Output the (x, y) coordinate of the center of the cell containing the given text.  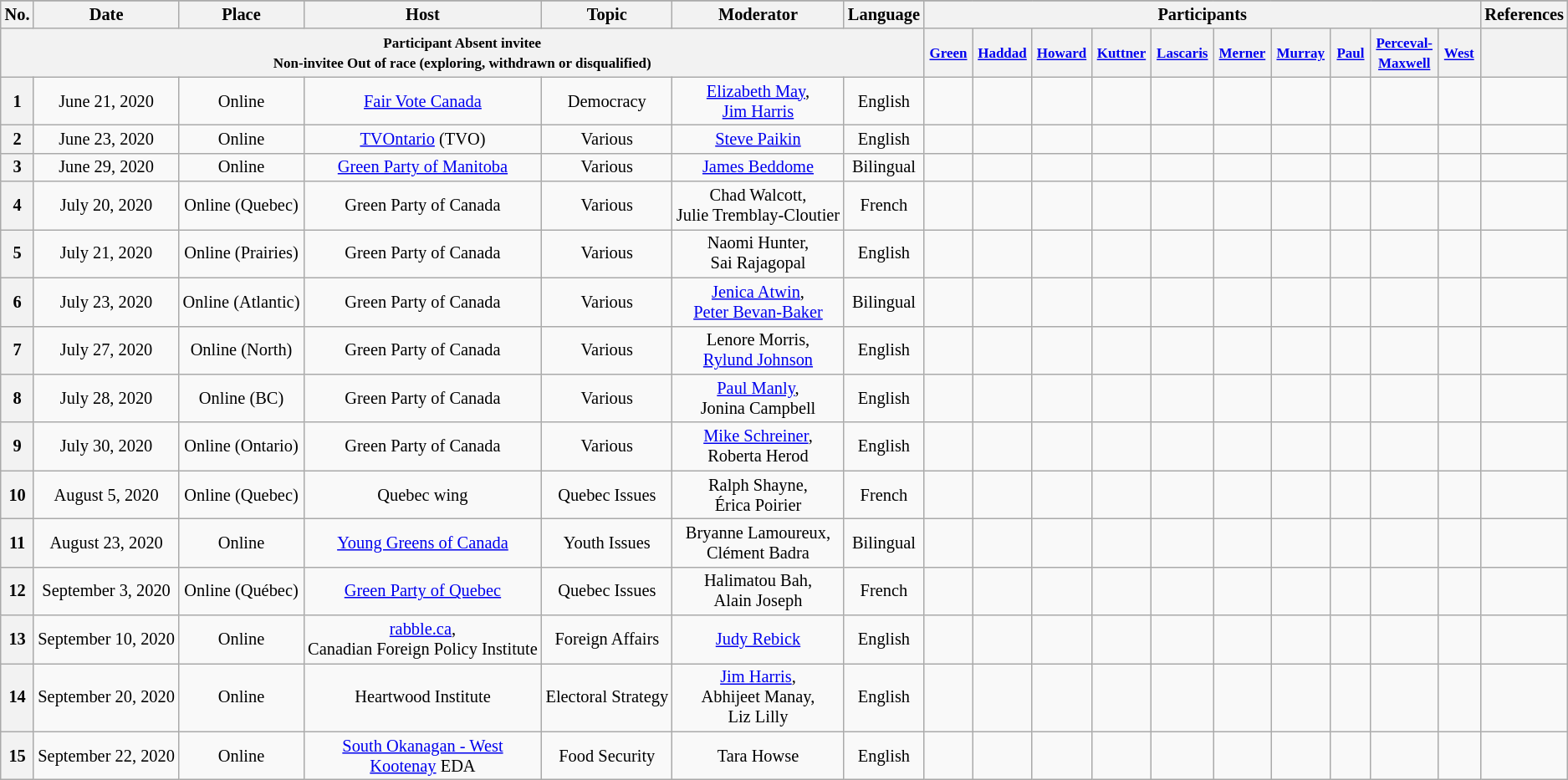
Online (Atlantic) (242, 302)
14 (18, 697)
Topic (607, 14)
Language (884, 14)
July 28, 2020 (105, 398)
Chad Walcott,Julie Tremblay-Cloutier (758, 206)
Paul Manly,Jonina Campbell (758, 398)
Howard (1062, 53)
July 27, 2020 (105, 350)
James Beddome (758, 167)
September 20, 2020 (105, 697)
Foreign Affairs (607, 640)
Quebec wing (422, 495)
Haddad (1002, 53)
Lenore Morris,Rylund Johnson (758, 350)
7 (18, 350)
Halimatou Bah,Alain Joseph (758, 591)
Heartwood Institute (422, 697)
Steve Paikin (758, 139)
Moderator (758, 14)
Green Party of Quebec (422, 591)
13 (18, 640)
Perceval-Maxwell (1404, 53)
No. (18, 14)
July 21, 2020 (105, 253)
Date (105, 14)
August 5, 2020 (105, 495)
Naomi Hunter, Sai Rajagopal (758, 253)
September 3, 2020 (105, 591)
Fair Vote Canada (422, 101)
Merner (1243, 53)
Place (242, 14)
Tara Howse (758, 756)
Lascaris (1182, 53)
4 (18, 206)
Green (948, 53)
West (1458, 53)
6 (18, 302)
Paul (1351, 53)
Jenica Atwin,Peter Bevan-Baker (758, 302)
Online (Québec) (242, 591)
June 29, 2020 (105, 167)
Judy Rebick (758, 640)
Youth Issues (607, 543)
3 (18, 167)
8 (18, 398)
15 (18, 756)
September 22, 2020 (105, 756)
Elizabeth May,Jim Harris (758, 101)
12 (18, 591)
10 (18, 495)
July 30, 2020 (105, 446)
Ralph Shayne,Érica Poirier (758, 495)
Green Party of Manitoba (422, 167)
1 (18, 101)
Host (422, 14)
2 (18, 139)
South Okanagan - West Kootenay EDA (422, 756)
July 23, 2020 (105, 302)
5 (18, 253)
References (1524, 14)
Kuttner (1121, 53)
Online (Ontario) (242, 446)
Young Greens of Canada (422, 543)
July 20, 2020 (105, 206)
rabble.ca,Canadian Foreign Policy Institute (422, 640)
9 (18, 446)
Food Security (607, 756)
August 23, 2020 (105, 543)
Participants (1203, 14)
11 (18, 543)
Electoral Strategy (607, 697)
Jim Harris, Abhijeet Manay, Liz Lilly (758, 697)
TVOntario (TVO) (422, 139)
Online (Prairies) (242, 253)
Online (BC) (242, 398)
Democracy (607, 101)
Participant Absent invitee Non-invitee Out of race (exploring, withdrawn or disqualified) (462, 53)
Online (North) (242, 350)
June 23, 2020 (105, 139)
June 21, 2020 (105, 101)
September 10, 2020 (105, 640)
Mike Schreiner,Roberta Herod (758, 446)
Murray (1301, 53)
Bryanne Lamoureux,Clément Badra (758, 543)
